Extract the [X, Y] coordinate from the center of the cell holding the provided text.  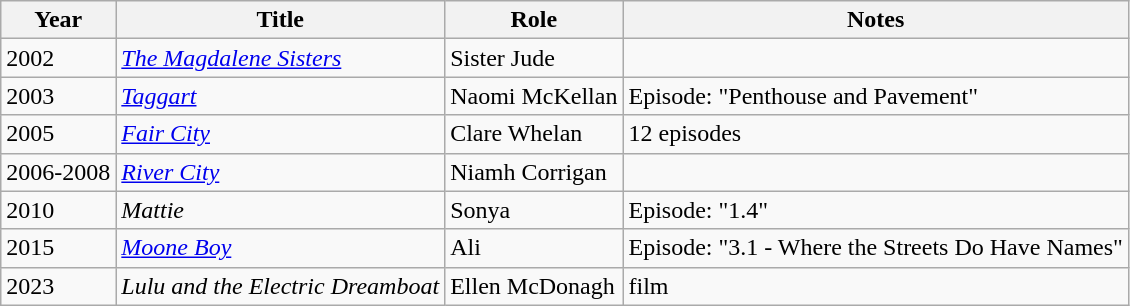
Episode: "3.1 - Where the Streets Do Have Names" [876, 248]
2010 [58, 210]
2015 [58, 248]
Naomi McKellan [534, 96]
2005 [58, 134]
Title [280, 20]
2002 [58, 58]
2006-2008 [58, 172]
Notes [876, 20]
Clare Whelan [534, 134]
Niamh Corrigan [534, 172]
Role [534, 20]
Episode: "1.4" [876, 210]
Mattie [280, 210]
Episode: "Penthouse and Pavement" [876, 96]
Sister Jude [534, 58]
Year [58, 20]
2003 [58, 96]
Lulu and the Electric Dreamboat [280, 286]
Ali [534, 248]
Moone Boy [280, 248]
The Magdalene Sisters [280, 58]
12 episodes [876, 134]
Ellen McDonagh [534, 286]
Sonya [534, 210]
2023 [58, 286]
Taggart [280, 96]
film [876, 286]
Fair City [280, 134]
River City [280, 172]
